Scan for the cell matching the given text and deliver its (x, y) coordinate at center. 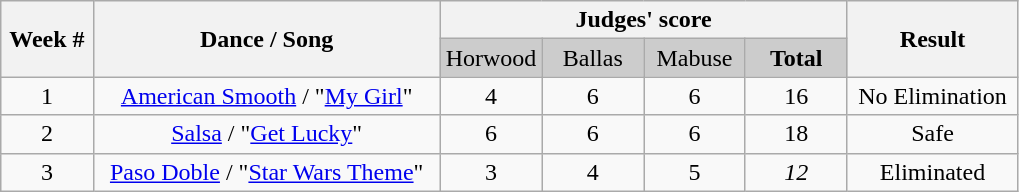
16 (796, 96)
Ballas (593, 58)
Judges' score (644, 20)
12 (796, 172)
Horwood (491, 58)
American Smooth / "My Girl" (266, 96)
Paso Doble / "Star Wars Theme" (266, 172)
Eliminated (932, 172)
Result (932, 39)
1 (47, 96)
2 (47, 134)
Week # (47, 39)
18 (796, 134)
Salsa / "Get Lucky" (266, 134)
Safe (932, 134)
5 (695, 172)
No Elimination (932, 96)
Dance / Song (266, 39)
Total (796, 58)
Mabuse (695, 58)
